Output the (x, y) coordinate of the center of the cell containing the given text.  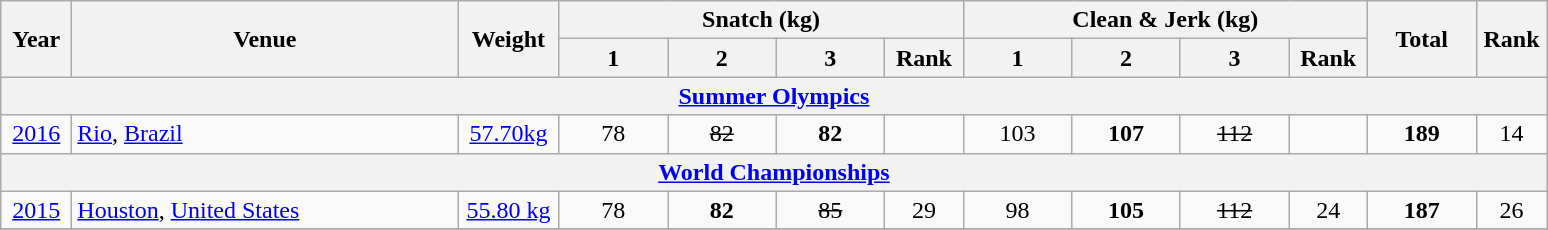
Summer Olympics (774, 96)
Year (36, 39)
98 (1018, 210)
29 (924, 210)
2015 (36, 210)
World Championships (774, 172)
57.70kg (508, 134)
14 (1512, 134)
103 (1018, 134)
2016 (36, 134)
105 (1126, 210)
24 (1328, 210)
187 (1422, 210)
Venue (265, 39)
55.80 kg (508, 210)
26 (1512, 210)
Rio, Brazil (265, 134)
Snatch (kg) (761, 20)
Clean & Jerk (kg) (1165, 20)
Houston, United States (265, 210)
107 (1126, 134)
85 (830, 210)
189 (1422, 134)
Weight (508, 39)
Total (1422, 39)
